Search for the cell housing the specified text and yield its [X, Y] center coordinate. 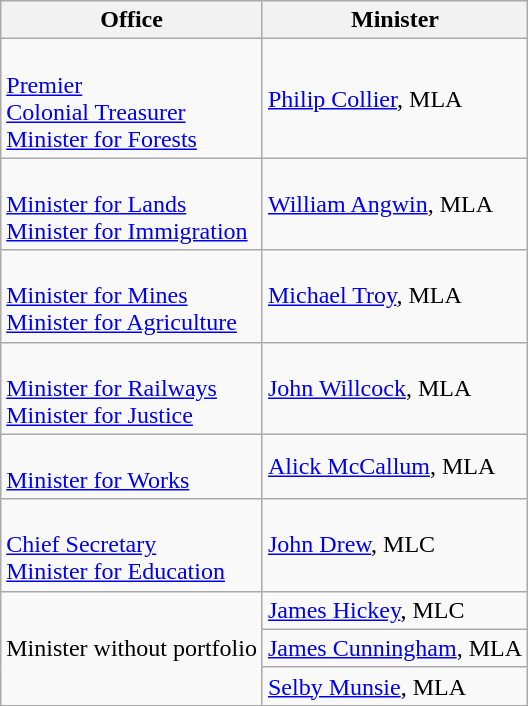
Minister for Mines Minister for Agriculture [132, 296]
John Willcock, MLA [394, 388]
Minister for Railways Minister for Justice [132, 388]
Minister without portfolio [132, 648]
John Drew, MLC [394, 545]
Chief Secretary Minister for Education [132, 545]
James Cunningham, MLA [394, 648]
James Hickey, MLC [394, 610]
Premier Colonial Treasurer Minister for Forests [132, 98]
Minister for Works [132, 466]
Selby Munsie, MLA [394, 686]
Michael Troy, MLA [394, 296]
Minister [394, 20]
William Angwin, MLA [394, 204]
Minister for Lands Minister for Immigration [132, 204]
Philip Collier, MLA [394, 98]
Office [132, 20]
Alick McCallum, MLA [394, 466]
